For the text-containing cell, return its midpoint in (X, Y) coordinate format. 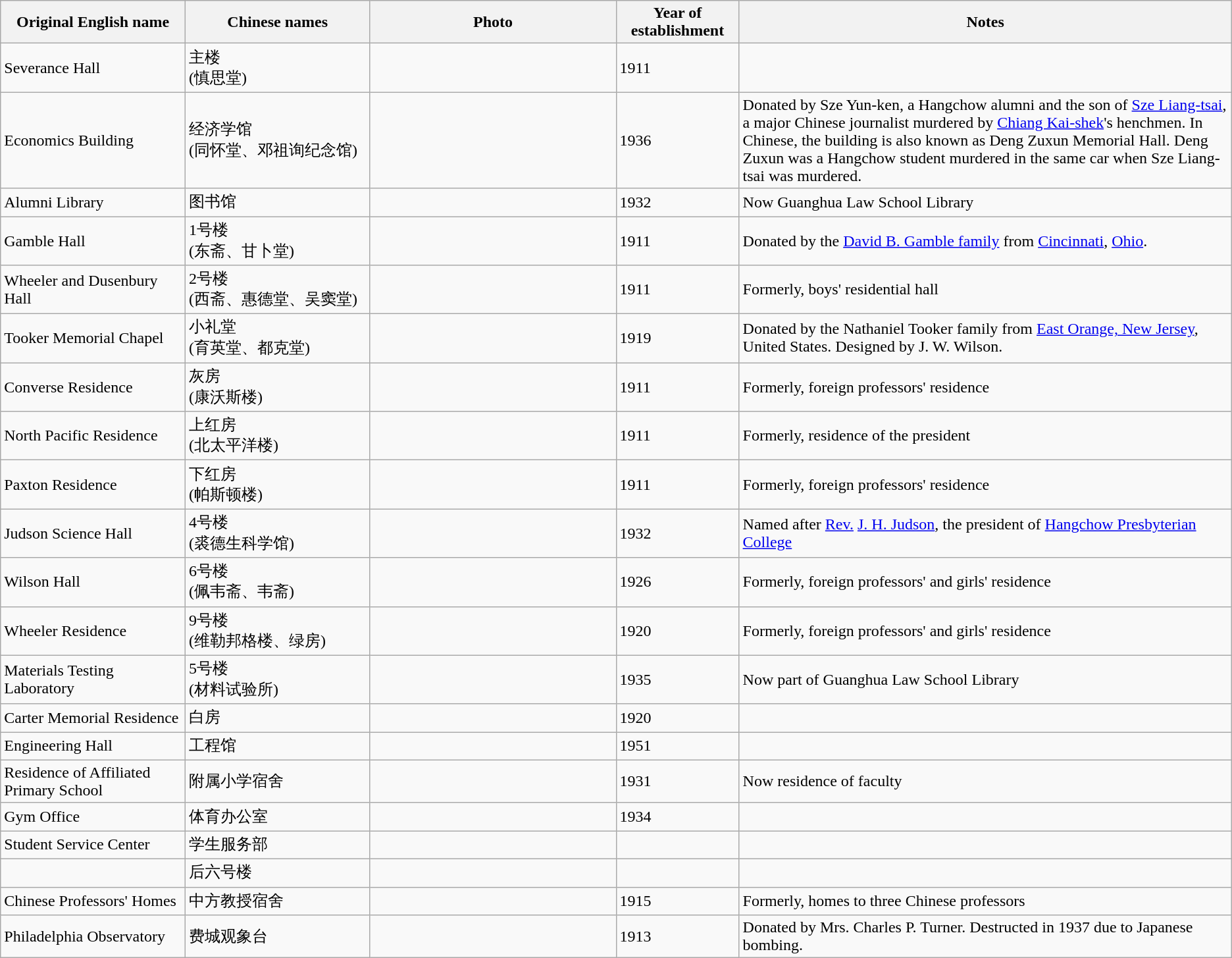
Chinese names (278, 22)
1936 (678, 140)
Severance Hall (93, 68)
1951 (678, 747)
6号楼(佩韦斋、韦斋) (278, 582)
Student Service Center (93, 845)
Donated by Mrs. Charles P. Turner. Destructed in 1937 due to Japanese bombing. (985, 936)
学生服务部 (278, 845)
North Pacific Residence (93, 436)
Donated by the Nathaniel Tooker family from East Orange, New Jersey, United States. Designed by J. W. Wilson. (985, 338)
Residence of Affiliated Primary School (93, 781)
1915 (678, 901)
主楼(慎思堂) (278, 68)
工程馆 (278, 747)
Photo (493, 22)
Converse Residence (93, 387)
1919 (678, 338)
中方教授宿舍 (278, 901)
Philadelphia Observatory (93, 936)
附属小学宿舍 (278, 781)
1934 (678, 816)
Engineering Hall (93, 747)
Carter Memorial Residence (93, 718)
Paxton Residence (93, 485)
后六号楼 (278, 873)
Named after Rev. J. H. Judson, the president of Hangchow Presbyterian College (985, 533)
2号楼(西斋、惠德堂、吴窦堂) (278, 290)
体育办公室 (278, 816)
费城观象台 (278, 936)
Economics Building (93, 140)
Wheeler and Dusenbury Hall (93, 290)
Gamble Hall (93, 240)
Now residence of faculty (985, 781)
1926 (678, 582)
Gym Office (93, 816)
1913 (678, 936)
Chinese Professors' Homes (93, 901)
Notes (985, 22)
下红房(帕斯顿楼) (278, 485)
Formerly, homes to three Chinese professors (985, 901)
Now part of Guanghua Law School Library (985, 679)
9号楼(维勒邦格楼、绿房) (278, 631)
Tooker Memorial Chapel (93, 338)
Wilson Hall (93, 582)
5号楼(材料试验所) (278, 679)
4号楼(裘德生科学馆) (278, 533)
白房 (278, 718)
1号楼(东斋、甘卜堂) (278, 240)
Original English name (93, 22)
上红房(北太平洋楼) (278, 436)
Wheeler Residence (93, 631)
1931 (678, 781)
Now Guanghua Law School Library (985, 203)
Donated by the David B. Gamble family from Cincinnati, Ohio. (985, 240)
Alumni Library (93, 203)
小礼堂(育英堂、都克堂) (278, 338)
图书馆 (278, 203)
Materials Testing Laboratory (93, 679)
Formerly, residence of the president (985, 436)
灰房(康沃斯楼) (278, 387)
Formerly, boys' residential hall (985, 290)
经济学馆(同怀堂、邓祖询纪念馆) (278, 140)
1935 (678, 679)
Year of establishment (678, 22)
Judson Science Hall (93, 533)
